Identify which cell holds the provided text, then report its [X, Y] central coordinate. 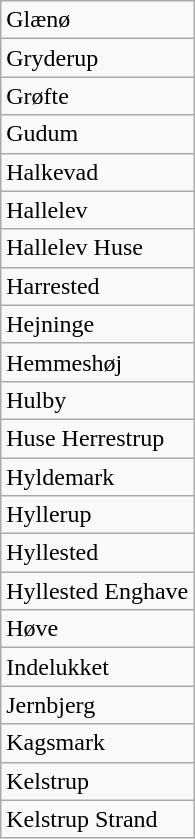
Glænø [98, 20]
Jernbjerg [98, 705]
Harrested [98, 286]
Kelstrup Strand [98, 819]
Kagsmark [98, 743]
Grøfte [98, 96]
Indelukket [98, 667]
Hyllerup [98, 515]
Hallelev [98, 210]
Hejninge [98, 324]
Hyldemark [98, 477]
Høve [98, 629]
Hulby [98, 400]
Hemmeshøj [98, 362]
Huse Herrestrup [98, 438]
Kelstrup [98, 781]
Hyllested Enghave [98, 591]
Gudum [98, 134]
Hallelev Huse [98, 248]
Halkevad [98, 172]
Hyllested [98, 553]
Gryderup [98, 58]
